Scan for the cell matching the given text and deliver its (x, y) coordinate at center. 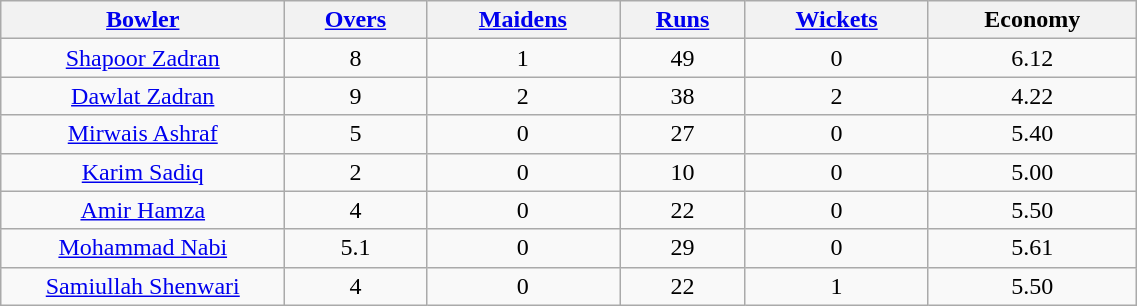
Samiullah Shenwari (143, 286)
Shapoor Zadran (143, 58)
29 (683, 248)
Dawlat Zadran (143, 96)
Maidens (523, 20)
27 (683, 134)
Mohammad Nabi (143, 248)
Mirwais Ashraf (143, 134)
5.61 (1032, 248)
5.00 (1032, 172)
5 (356, 134)
Bowler (143, 20)
Amir Hamza (143, 210)
Overs (356, 20)
Karim Sadiq (143, 172)
5.40 (1032, 134)
9 (356, 96)
6.12 (1032, 58)
8 (356, 58)
Wickets (836, 20)
49 (683, 58)
Runs (683, 20)
10 (683, 172)
4.22 (1032, 96)
Economy (1032, 20)
5.1 (356, 248)
38 (683, 96)
